Identify which cell holds the provided text, then report its (x, y) central coordinate. 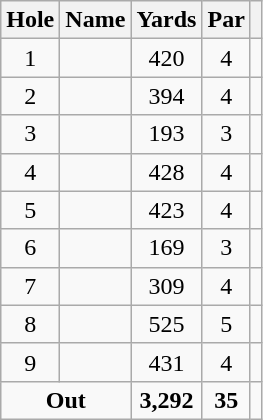
309 (166, 286)
Par (226, 20)
431 (166, 362)
169 (166, 248)
Name (96, 20)
Out (66, 400)
3,292 (166, 400)
Hole (30, 20)
9 (30, 362)
Yards (166, 20)
2 (30, 96)
1 (30, 58)
35 (226, 400)
420 (166, 58)
423 (166, 210)
6 (30, 248)
8 (30, 324)
428 (166, 172)
525 (166, 324)
7 (30, 286)
394 (166, 96)
193 (166, 134)
